Scan for the cell matching the given text and deliver its (x, y) coordinate at center. 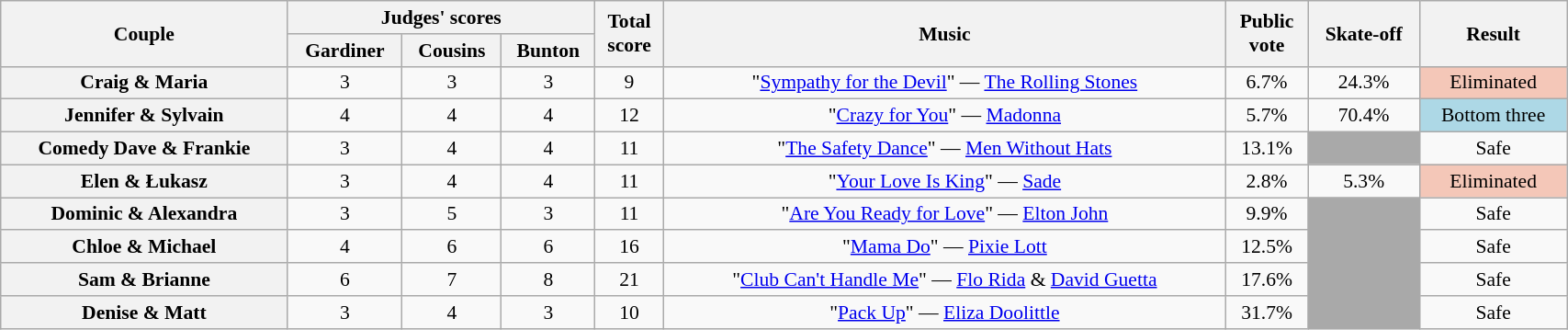
Comedy Dave & Frankie (144, 149)
70.4% (1364, 116)
12.5% (1266, 247)
17.6% (1266, 279)
24.3% (1364, 83)
9 (630, 83)
5.7% (1266, 116)
Skate-off (1364, 33)
"Club Can't Handle Me" — Flo Rida & David Guetta (944, 279)
Jennifer & Sylvain (144, 116)
Judges' scores (441, 17)
Result (1494, 33)
12 (630, 116)
9.9% (1266, 214)
Bunton (548, 51)
Denise & Matt (144, 313)
7 (452, 279)
2.8% (1266, 181)
"Pack Up" — Eliza Doolittle (944, 313)
Couple (144, 33)
"Sympathy for the Devil" — The Rolling Stones (944, 83)
Gardiner (345, 51)
"The Safety Dance" — Men Without Hats (944, 149)
16 (630, 247)
21 (630, 279)
Dominic & Alexandra (144, 214)
Publicvote (1266, 33)
8 (548, 279)
Totalscore (630, 33)
Craig & Maria (144, 83)
5 (452, 214)
10 (630, 313)
13.1% (1266, 149)
Bottom three (1494, 116)
"Are You Ready for Love" — Elton John (944, 214)
6.7% (1266, 83)
"Mama Do" — Pixie Lott (944, 247)
Chloe & Michael (144, 247)
Sam & Brianne (144, 279)
31.7% (1266, 313)
Music (944, 33)
5.3% (1364, 181)
Elen & Łukasz (144, 181)
Cousins (452, 51)
"Your Love Is King" — Sade (944, 181)
"Crazy for You" — Madonna (944, 116)
